From the cell containing the given text, extract its center point as (x, y) coordinate. 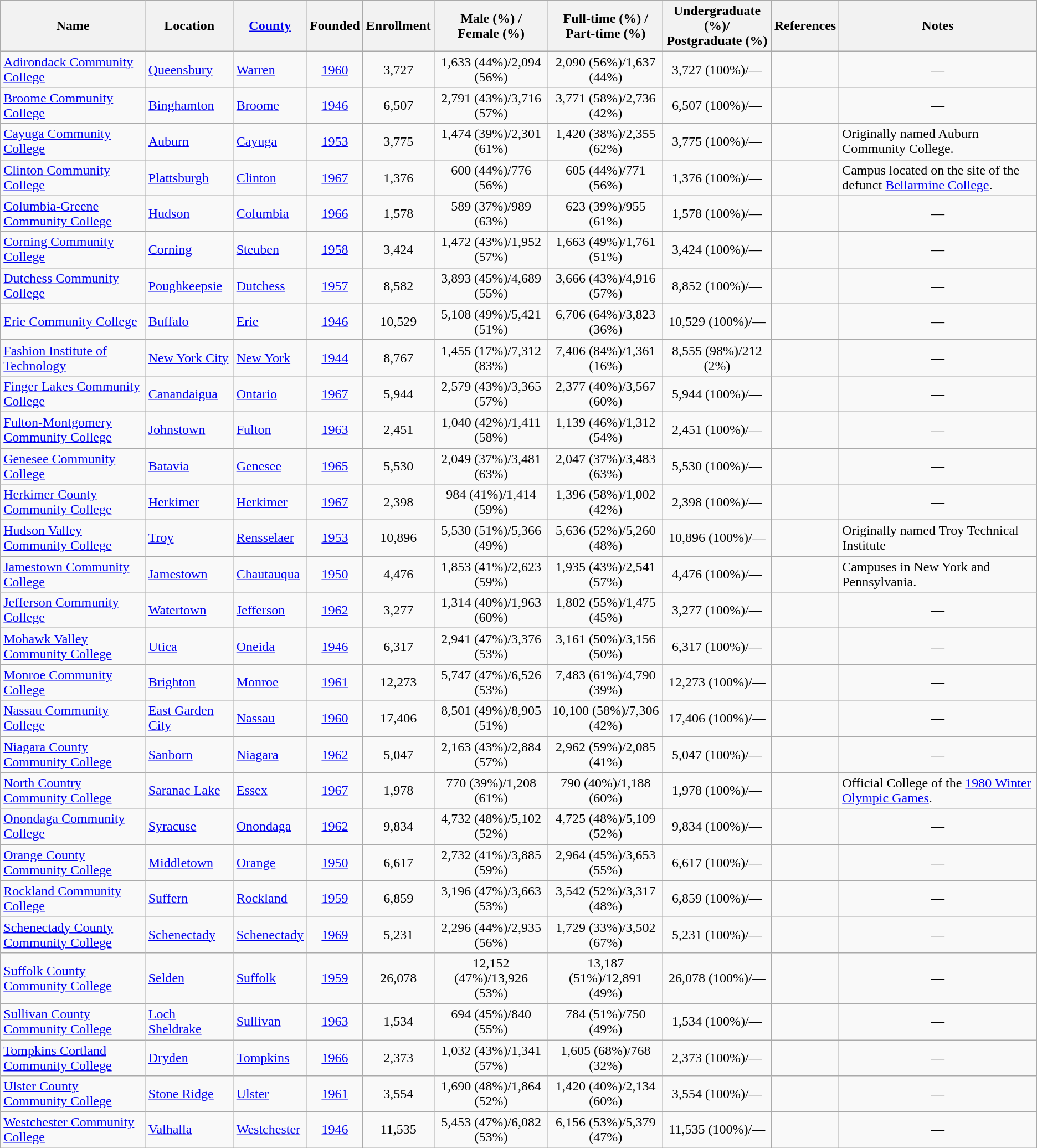
589 (37%)/989 (63%) (491, 214)
Middletown (189, 862)
1,935 (43%)/2,541 (57%) (606, 574)
2,941 (47%)/3,376 (53%) (491, 646)
Columbia-Greene Community College (73, 214)
Suffern (189, 899)
1,605 (68%)/768 (32%) (606, 1057)
6,156 (53%)/5,379 (47%) (606, 1130)
Clinton (270, 177)
Suffolk County Community College (73, 978)
Warren (270, 70)
1,472 (43%)/1,952 (57%) (491, 249)
10,100 (58%)/7,306 (42%) (606, 718)
2,047 (37%)/3,483 (63%) (606, 465)
1,690 (48%)/1,864 (52%) (491, 1094)
10,529 (398, 321)
Queensbury (189, 70)
6,706 (64%)/3,823 (36%) (606, 321)
1,376 (398, 177)
3,554 (100%)/— (717, 1094)
4,476 (398, 574)
1,420 (40%)/2,134 (60%) (606, 1094)
790 (40%)/1,188 (60%) (606, 790)
5,453 (47%)/6,082 (53%) (491, 1130)
3,727 (398, 70)
3,424 (398, 249)
Jefferson Community College (73, 611)
Johnstown (189, 430)
1,802 (55%)/1,475 (45%) (606, 611)
1,040 (42%)/1,411 (58%) (491, 430)
770 (39%)/1,208 (61%) (491, 790)
New York City (189, 358)
1,474 (39%)/2,301 (61%) (491, 142)
East Garden City (189, 718)
Steuben (270, 249)
5,530 (51%)/5,366 (49%) (491, 539)
9,834 (398, 827)
1958 (335, 249)
Tompkins Cortland Community College (73, 1057)
11,535 (398, 1130)
Mohawk Valley Community College (73, 646)
5,636 (52%)/5,260 (48%) (606, 539)
Canandaigua (189, 393)
Westchester (270, 1130)
3,775 (398, 142)
1,455 (17%)/7,312 (83%) (491, 358)
3,161 (50%)/3,156 (50%) (606, 646)
Erie (270, 321)
1,729 (33%)/3,502 (67%) (606, 934)
5,231 (398, 934)
Stone Ridge (189, 1094)
Originally named Troy Technical Institute (938, 539)
Hudson (189, 214)
694 (45%)/840 (55%) (491, 1022)
2,451 (398, 430)
Dryden (189, 1057)
Location (189, 26)
Ulster County Community College (73, 1094)
Watertown (189, 611)
5,944 (398, 393)
8,501 (49%)/8,905 (51%) (491, 718)
10,896 (398, 539)
3,727 (100%)/— (717, 70)
Clinton Community College (73, 177)
Tompkins (270, 1057)
6,317 (100%)/— (717, 646)
County (270, 26)
2,579 (43%)/3,365 (57%) (491, 393)
6,507 (398, 105)
Full-time (%) /Part-time (%) (606, 26)
Broome (270, 105)
2,049 (37%)/3,481 (63%) (491, 465)
Schenectady County Community College (73, 934)
2,090 (56%)/1,637 (44%) (606, 70)
Binghamton (189, 105)
984 (41%)/1,414 (59%) (491, 502)
Enrollment (398, 26)
Adirondack Community College (73, 70)
Corning Community College (73, 249)
Chautauqua (270, 574)
Ulster (270, 1094)
5,530 (100%)/— (717, 465)
5,231 (100%)/— (717, 934)
10,529 (100%)/— (717, 321)
784 (51%)/750 (49%) (606, 1022)
1944 (335, 358)
1,534 (100%)/— (717, 1022)
Loch Sheldrake (189, 1022)
1,420 (38%)/2,355 (62%) (606, 142)
Orange County Community College (73, 862)
Cayuga (270, 142)
Troy (189, 539)
1,853 (41%)/2,623 (59%) (491, 574)
Columbia (270, 214)
17,406 (100%)/— (717, 718)
Genesee Community College (73, 465)
7,406 (84%)/1,361 (16%) (606, 358)
Male (%) /Female (%) (491, 26)
8,767 (398, 358)
1,663 (49%)/1,761 (51%) (606, 249)
3,771 (58%)/2,736 (42%) (606, 105)
Monroe (270, 683)
2,398 (100%)/— (717, 502)
Essex (270, 790)
Saranac Lake (189, 790)
1,633 (44%)/2,094 (56%) (491, 70)
8,555 (98%)/212 (2%) (717, 358)
Ontario (270, 393)
Official College of the 1980 Winter Olympic Games. (938, 790)
Hudson Valley Community College (73, 539)
2,163 (43%)/2,884 (57%) (491, 755)
6,507 (100%)/— (717, 105)
2,962 (59%)/2,085 (41%) (606, 755)
Cayuga Community College (73, 142)
Onondaga (270, 827)
2,732 (41%)/3,885 (59%) (491, 862)
1,978 (398, 790)
2,964 (45%)/3,653 (55%) (606, 862)
3,424 (100%)/— (717, 249)
Rockland Community College (73, 899)
Auburn (189, 142)
North Country Community College (73, 790)
7,483 (61%)/4,790 (39%) (606, 683)
3,666 (43%)/4,916 (57%) (606, 286)
Westchester Community College (73, 1130)
2,398 (398, 502)
Fulton (270, 430)
623 (39%)/955 (61%) (606, 214)
Rensselaer (270, 539)
2,377 (40%)/3,567 (60%) (606, 393)
5,944 (100%)/— (717, 393)
Name (73, 26)
2,791 (43%)/3,716 (57%) (491, 105)
Oneida (270, 646)
6,317 (398, 646)
Campus located on the site of the defunct Bellarmine College. (938, 177)
1,314 (40%)/1,963 (60%) (491, 611)
5,047 (100%)/— (717, 755)
9,834 (100%)/— (717, 827)
Rockland (270, 899)
6,617 (100%)/— (717, 862)
6,617 (398, 862)
1969 (335, 934)
3,196 (47%)/3,663 (53%) (491, 899)
17,406 (398, 718)
1,978 (100%)/— (717, 790)
3,554 (398, 1094)
Dutchess Community College (73, 286)
26,078 (398, 978)
3,277 (398, 611)
Jamestown Community College (73, 574)
Nassau (270, 718)
1,032 (43%)/1,341 (57%) (491, 1057)
Suffolk (270, 978)
6,859 (100%)/— (717, 899)
Finger Lakes Community College (73, 393)
Founded (335, 26)
1,534 (398, 1022)
1,578 (398, 214)
5,747 (47%)/6,526 (53%) (491, 683)
Batavia (189, 465)
1,578 (100%)/— (717, 214)
Campuses in New York and Pennsylvania. (938, 574)
Sullivan County Community College (73, 1022)
Erie Community College (73, 321)
References (805, 26)
8,582 (398, 286)
1,396 (58%)/1,002 (42%) (606, 502)
2,296 (44%)/2,935 (56%) (491, 934)
Monroe Community College (73, 683)
Nassau Community College (73, 718)
5,530 (398, 465)
Undergraduate (%)/Postgraduate (%) (717, 26)
3,542 (52%)/3,317 (48%) (606, 899)
4,725 (48%)/5,109 (52%) (606, 827)
8,852 (100%)/— (717, 286)
Plattsburgh (189, 177)
Herkimer County Community College (73, 502)
Selden (189, 978)
Genesee (270, 465)
13,187 (51%)/12,891 (49%) (606, 978)
10,896 (100%)/— (717, 539)
12,152 (47%)/13,926 (53%) (491, 978)
6,859 (398, 899)
12,273 (398, 683)
3,775 (100%)/— (717, 142)
Corning (189, 249)
1957 (335, 286)
1,139 (46%)/1,312 (54%) (606, 430)
Sullivan (270, 1022)
Broome Community College (73, 105)
Notes (938, 26)
Jamestown (189, 574)
4,476 (100%)/— (717, 574)
3,893 (45%)/4,689 (55%) (491, 286)
Brighton (189, 683)
4,732 (48%)/5,102 (52%) (491, 827)
Onondaga Community College (73, 827)
11,535 (100%)/— (717, 1130)
Originally named Auburn Community College. (938, 142)
600 (44%)/776 (56%) (491, 177)
New York (270, 358)
Poughkeepsie (189, 286)
Niagara (270, 755)
Syracuse (189, 827)
Utica (189, 646)
2,373 (398, 1057)
Fulton-Montgomery Community College (73, 430)
Jefferson (270, 611)
26,078 (100%)/— (717, 978)
1965 (335, 465)
Buffalo (189, 321)
605 (44%)/771 (56%) (606, 177)
5,047 (398, 755)
12,273 (100%)/— (717, 683)
Sanborn (189, 755)
2,373 (100%)/— (717, 1057)
1,376 (100%)/— (717, 177)
Fashion Institute of Technology (73, 358)
Niagara County Community College (73, 755)
Dutchess (270, 286)
5,108 (49%)/5,421 (51%) (491, 321)
Valhalla (189, 1130)
2,451 (100%)/— (717, 430)
Orange (270, 862)
3,277 (100%)/— (717, 611)
